For the text-containing cell, return its midpoint in (x, y) coordinate format. 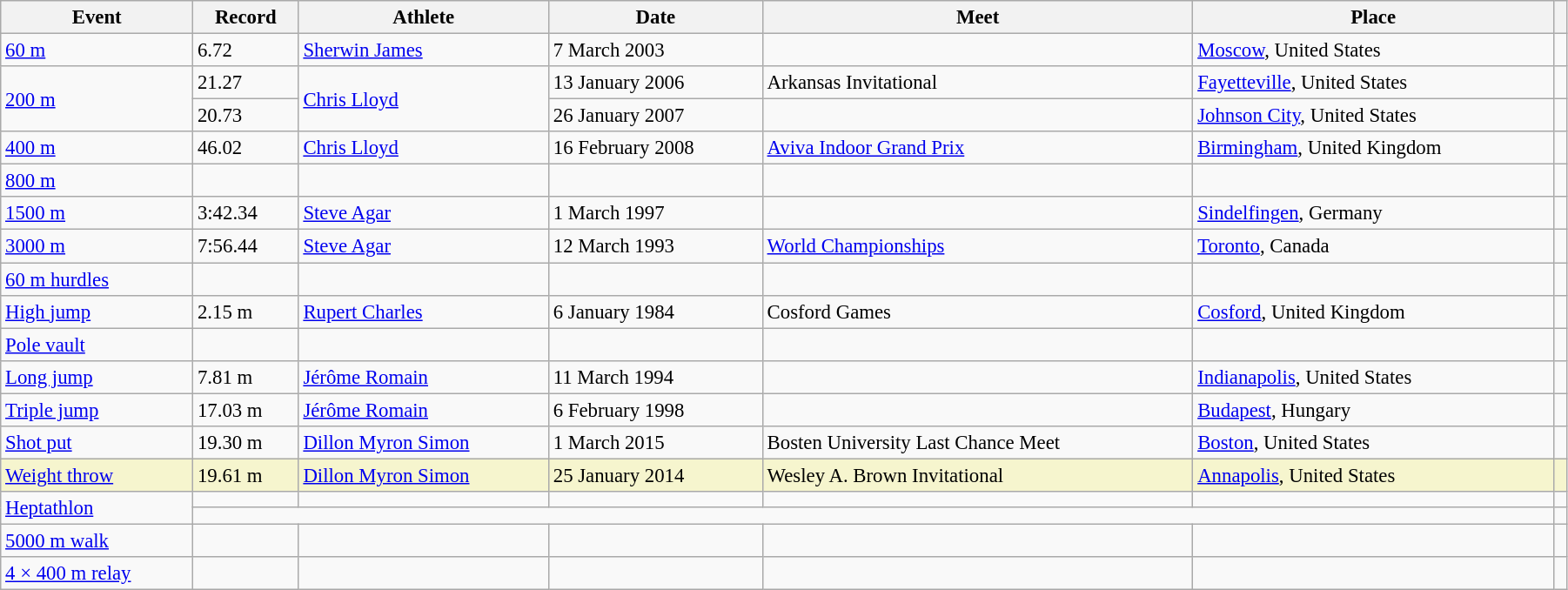
Toronto, Canada (1373, 246)
Budapest, Hungary (1373, 410)
21.27 (245, 83)
12 March 1993 (655, 246)
Sherwin James (423, 50)
Pole vault (97, 345)
Cosford Games (978, 312)
1500 m (97, 213)
11 March 1994 (655, 377)
Arkansas Invitational (978, 83)
2.15 m (245, 312)
Johnson City, United States (1373, 116)
6.72 (245, 50)
20.73 (245, 116)
Moscow, United States (1373, 50)
6 January 1984 (655, 312)
Heptathlon (97, 508)
4 × 400 m relay (97, 573)
Weight throw (97, 475)
400 m (97, 148)
Sindelfingen, Germany (1373, 213)
Athlete (423, 17)
25 January 2014 (655, 475)
Indianapolis, United States (1373, 377)
7.81 m (245, 377)
60 m hurdles (97, 279)
16 February 2008 (655, 148)
800 m (97, 181)
Record (245, 17)
Bosten University Last Chance Meet (978, 443)
46.02 (245, 148)
19.61 m (245, 475)
Aviva Indoor Grand Prix (978, 148)
Long jump (97, 377)
Annapolis, United States (1373, 475)
3000 m (97, 246)
Shot put (97, 443)
200 m (97, 99)
Birmingham, United Kingdom (1373, 148)
Meet (978, 17)
6 February 1998 (655, 410)
26 January 2007 (655, 116)
Fayetteville, United States (1373, 83)
Rupert Charles (423, 312)
Cosford, United Kingdom (1373, 312)
Triple jump (97, 410)
3:42.34 (245, 213)
Event (97, 17)
1 March 1997 (655, 213)
5000 m walk (97, 540)
Place (1373, 17)
7:56.44 (245, 246)
Date (655, 17)
60 m (97, 50)
Boston, United States (1373, 443)
Wesley A. Brown Invitational (978, 475)
17.03 m (245, 410)
13 January 2006 (655, 83)
19.30 m (245, 443)
1 March 2015 (655, 443)
7 March 2003 (655, 50)
High jump (97, 312)
World Championships (978, 246)
